Extract the [X, Y] coordinate from the center of the cell holding the provided text.  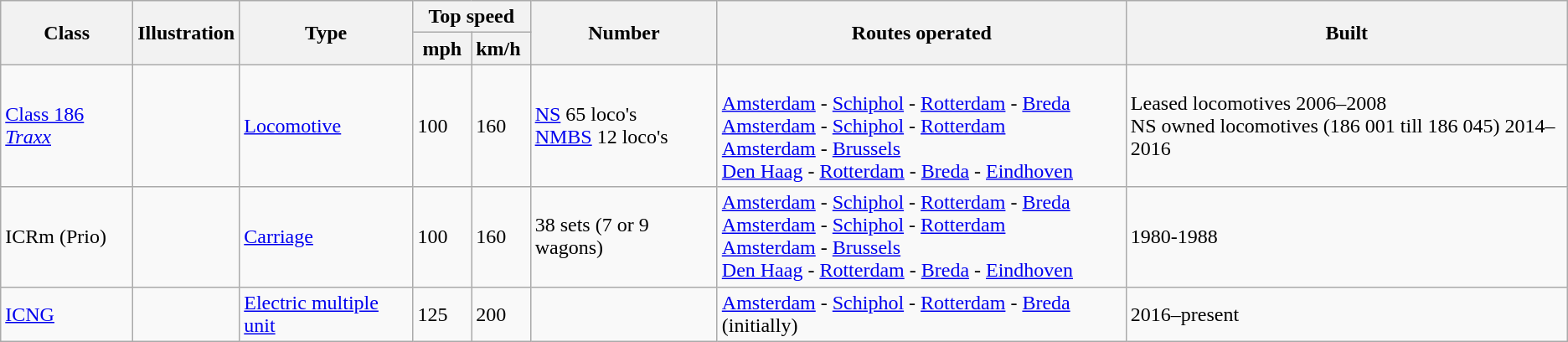
ICNG [67, 313]
Locomotive [327, 126]
Electric multiple unit [327, 313]
Carriage [327, 236]
km/h [501, 49]
Built [1347, 33]
Leased locomotives 2006–2008NS owned locomotives (186 001 till 186 045) 2014–2016 [1347, 126]
2016–present [1347, 313]
1980-1988 [1347, 236]
Top speed [472, 17]
38 sets (7 or 9 wagons) [623, 236]
Amsterdam - Schiphol - Rotterdam - Breda (initially) [921, 313]
125 [442, 313]
Illustration [186, 33]
Class 186 Traxx [67, 126]
Type [327, 33]
NS 65 loco'sNMBS 12 loco's [623, 126]
200 [501, 313]
Number [623, 33]
ICRm (Prio) [67, 236]
Routes operated [921, 33]
mph [442, 49]
Class [67, 33]
